Pinpoint the cell where the given text exists, returning its (X, Y) midpoint coordinate. 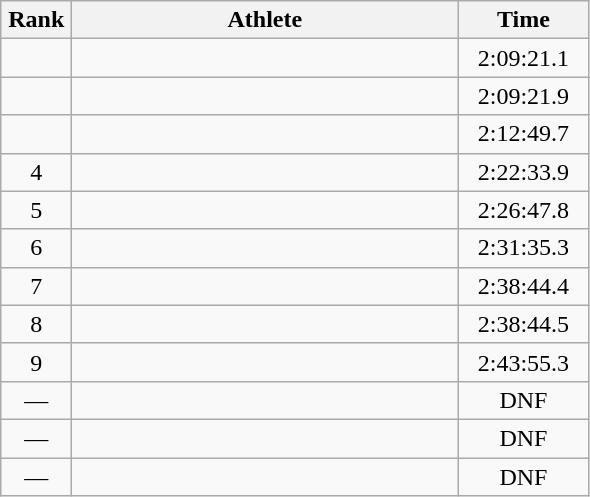
Rank (36, 20)
8 (36, 324)
9 (36, 362)
7 (36, 286)
2:09:21.9 (524, 96)
2:22:33.9 (524, 172)
2:38:44.5 (524, 324)
2:43:55.3 (524, 362)
5 (36, 210)
2:09:21.1 (524, 58)
Time (524, 20)
2:31:35.3 (524, 248)
2:12:49.7 (524, 134)
4 (36, 172)
Athlete (265, 20)
2:26:47.8 (524, 210)
6 (36, 248)
2:38:44.4 (524, 286)
